Determine the (X, Y) coordinate at the center of the cell enclosing the given text.  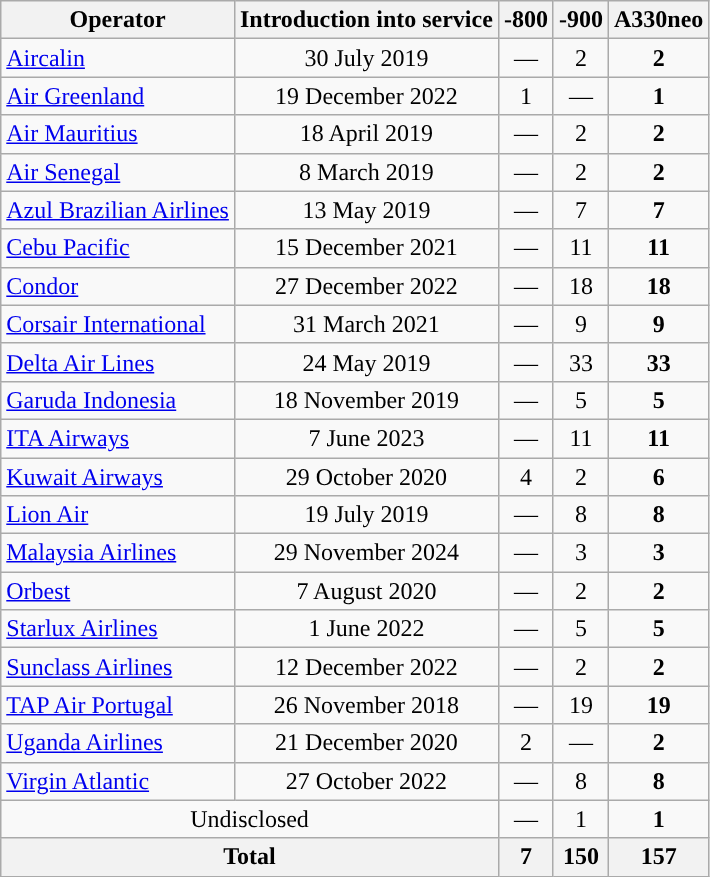
ITA Airways (118, 438)
Virgin Atlantic (118, 781)
Introduction into service (366, 20)
Corsair International (118, 324)
Operator (118, 20)
31 March 2021 (366, 324)
Malaysia Airlines (118, 553)
Air Mauritius (118, 134)
Garuda Indonesia (118, 400)
7 August 2020 (366, 591)
Orbest (118, 591)
Aircalin (118, 58)
18 April 2019 (366, 134)
1 June 2022 (366, 629)
27 December 2022 (366, 286)
Sunclass Airlines (118, 667)
27 October 2022 (366, 781)
13 May 2019 (366, 210)
-900 (580, 20)
Undisclosed (250, 819)
19 July 2019 (366, 515)
7 June 2023 (366, 438)
15 December 2021 (366, 248)
Air Senegal (118, 172)
150 (580, 857)
Azul Brazilian Airlines (118, 210)
26 November 2018 (366, 705)
A330neo (658, 20)
Condor (118, 286)
29 October 2020 (366, 477)
18 November 2019 (366, 400)
8 March 2019 (366, 172)
-800 (526, 20)
4 (526, 477)
Lion Air (118, 515)
Starlux Airlines (118, 629)
Total (250, 857)
29 November 2024 (366, 553)
19 December 2022 (366, 96)
Kuwait Airways (118, 477)
30 July 2019 (366, 58)
6 (658, 477)
Air Greenland (118, 96)
24 May 2019 (366, 362)
157 (658, 857)
Cebu Pacific (118, 248)
Uganda Airlines (118, 743)
12 December 2022 (366, 667)
21 December 2020 (366, 743)
TAP Air Portugal (118, 705)
Delta Air Lines (118, 362)
